Search for the cell housing the specified text and yield its [X, Y] center coordinate. 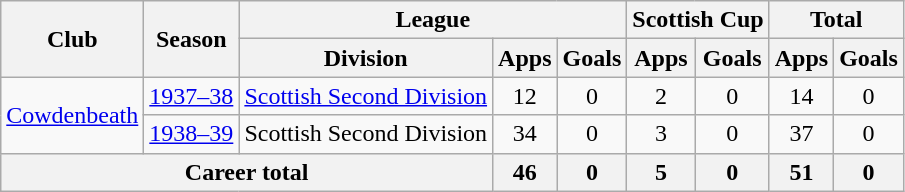
League [433, 20]
37 [801, 134]
51 [801, 172]
2 [661, 96]
Career total [247, 172]
5 [661, 172]
46 [525, 172]
Scottish Cup [698, 20]
1937–38 [192, 96]
Division [366, 58]
34 [525, 134]
Club [72, 39]
3 [661, 134]
12 [525, 96]
Total [836, 20]
14 [801, 96]
Season [192, 39]
1938–39 [192, 134]
Cowdenbeath [72, 115]
